For the text-containing cell, return its midpoint in [x, y] coordinate format. 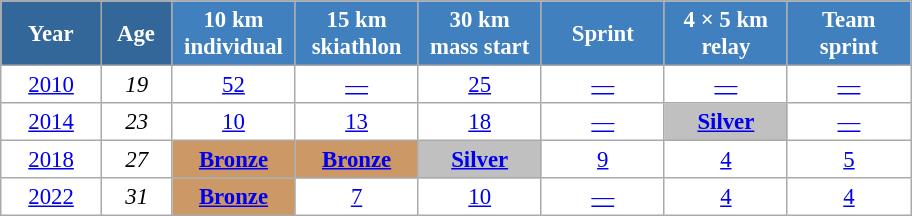
19 [136, 85]
2010 [52, 85]
15 km skiathlon [356, 34]
2014 [52, 122]
25 [480, 85]
Sprint [602, 34]
Team sprint [848, 34]
31 [136, 197]
30 km mass start [480, 34]
9 [602, 160]
7 [356, 197]
2022 [52, 197]
13 [356, 122]
23 [136, 122]
Year [52, 34]
Age [136, 34]
52 [234, 85]
10 km individual [234, 34]
27 [136, 160]
5 [848, 160]
4 × 5 km relay [726, 34]
2018 [52, 160]
18 [480, 122]
